Return [X, Y] of the center of cell containing provided text 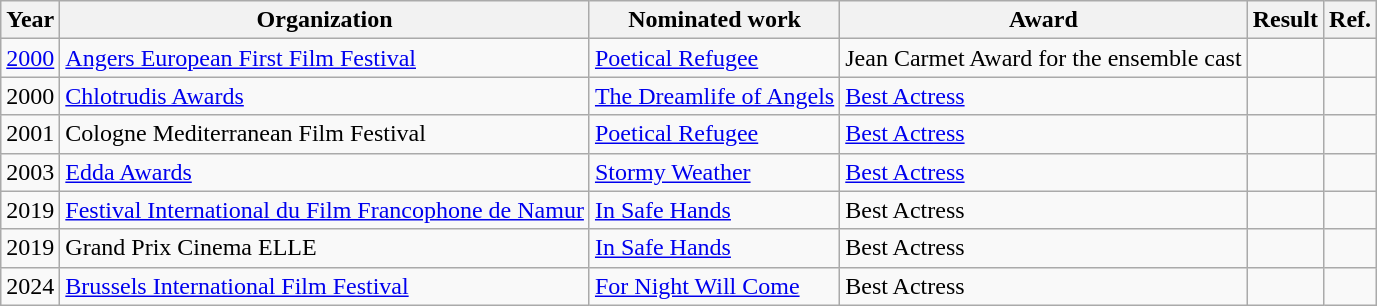
Nominated work [714, 20]
Year [30, 20]
Stormy Weather [714, 172]
For Night Will Come [714, 286]
2001 [30, 134]
The Dreamlife of Angels [714, 96]
Brussels International Film Festival [325, 286]
Angers European First Film Festival [325, 58]
Jean Carmet Award for the ensemble cast [1044, 58]
Grand Prix Cinema ELLE [325, 248]
Result [1285, 20]
Award [1044, 20]
Ref. [1350, 20]
Cologne Mediterranean Film Festival [325, 134]
Chlotrudis Awards [325, 96]
Festival International du Film Francophone de Namur [325, 210]
Organization [325, 20]
2024 [30, 286]
2003 [30, 172]
Edda Awards [325, 172]
